Return the [x, y] coordinate for the center point of the cell that contains the specified text.  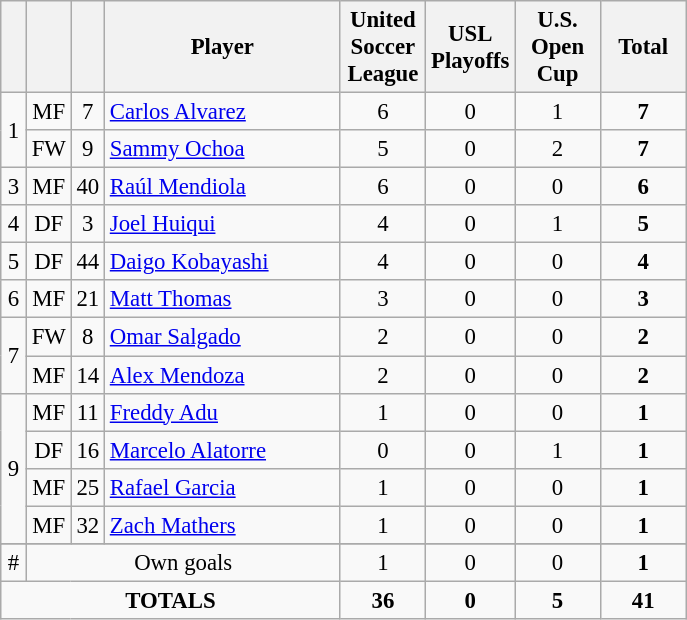
Sammy Ochoa [222, 149]
Own goals [183, 563]
Total [643, 47]
25 [88, 487]
40 [88, 187]
Rafael Garcia [222, 487]
# [14, 563]
Freddy Adu [222, 412]
11 [88, 412]
Marcelo Alatorre [222, 450]
Player [222, 47]
United Soccer League [383, 47]
Carlos Alvarez [222, 112]
USL Playoffs [470, 47]
41 [643, 600]
Matt Thomas [222, 299]
36 [383, 600]
16 [88, 450]
14 [88, 375]
Alex Mendoza [222, 375]
Omar Salgado [222, 337]
U.S. Open Cup [558, 47]
8 [88, 337]
TOTALS [170, 600]
Joel Huiqui [222, 224]
32 [88, 525]
Raúl Mendiola [222, 187]
Zach Mathers [222, 525]
Daigo Kobayashi [222, 262]
44 [88, 262]
21 [88, 299]
